Identify which cell holds the provided text, then report its (x, y) central coordinate. 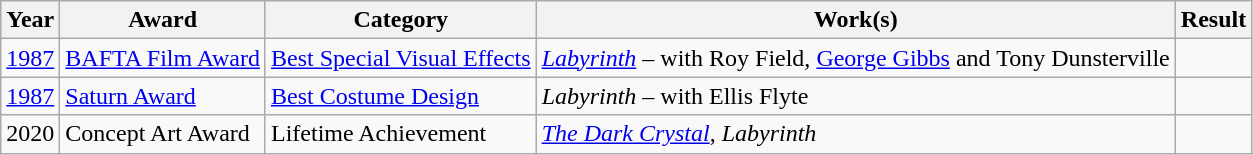
Best Costume Design (400, 96)
Lifetime Achievement (400, 134)
Labyrinth – with Roy Field, George Gibbs and Tony Dunsterville (856, 58)
Best Special Visual Effects (400, 58)
Award (163, 20)
Saturn Award (163, 96)
BAFTA Film Award (163, 58)
Concept Art Award (163, 134)
The Dark Crystal, Labyrinth (856, 134)
2020 (30, 134)
Labyrinth – with Ellis Flyte (856, 96)
Year (30, 20)
Work(s) (856, 20)
Result (1213, 20)
Category (400, 20)
